Extract the (x, y) coordinate from the center of the cell holding the provided text.  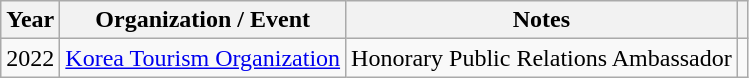
2022 (30, 58)
Organization / Event (203, 20)
Year (30, 20)
Honorary Public Relations Ambassador (542, 58)
Notes (542, 20)
Korea Tourism Organization (203, 58)
